Return the (X, Y) coordinate for the center point of the cell that contains the specified text.  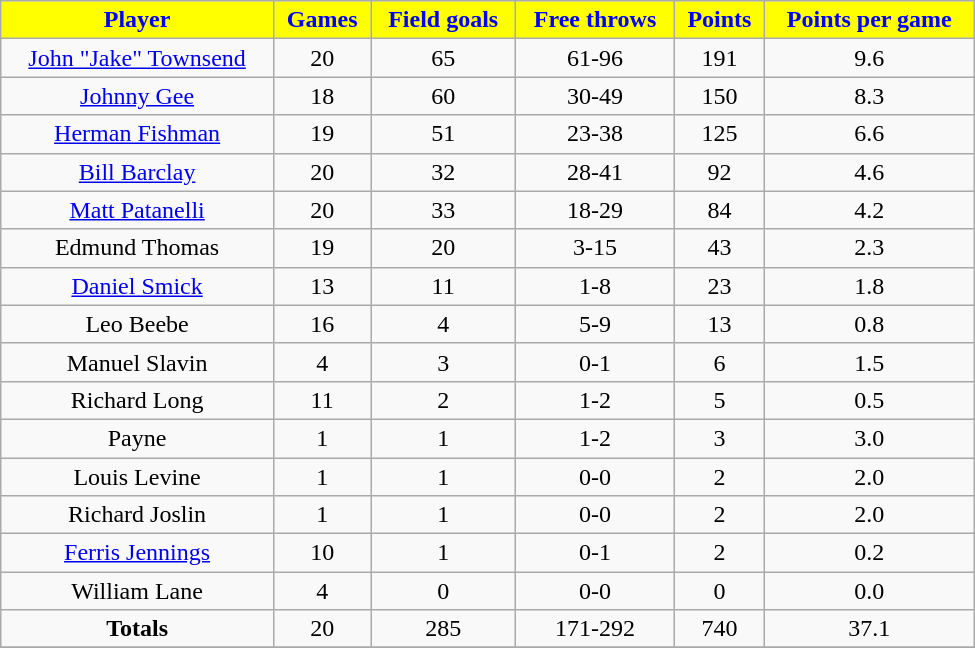
18 (322, 96)
Ferris Jennings (138, 553)
61-96 (594, 58)
1.5 (869, 362)
Points (720, 20)
43 (720, 248)
4.2 (869, 210)
Daniel Smick (138, 286)
65 (443, 58)
Richard Joslin (138, 515)
37.1 (869, 629)
Field goals (443, 20)
4.6 (869, 172)
8.3 (869, 96)
150 (720, 96)
Richard Long (138, 400)
0.2 (869, 553)
Totals (138, 629)
0.0 (869, 591)
84 (720, 210)
Free throws (594, 20)
Matt Patanelli (138, 210)
Edmund Thomas (138, 248)
9.6 (869, 58)
Herman Fishman (138, 134)
Louis Levine (138, 477)
6.6 (869, 134)
33 (443, 210)
1.8 (869, 286)
1-8 (594, 286)
740 (720, 629)
32 (443, 172)
0.8 (869, 324)
Player (138, 20)
William Lane (138, 591)
Points per game (869, 20)
23-38 (594, 134)
John "Jake" Townsend (138, 58)
3-15 (594, 248)
5 (720, 400)
Johnny Gee (138, 96)
16 (322, 324)
92 (720, 172)
18-29 (594, 210)
Manuel Slavin (138, 362)
0.5 (869, 400)
Games (322, 20)
125 (720, 134)
Bill Barclay (138, 172)
285 (443, 629)
6 (720, 362)
Payne (138, 438)
23 (720, 286)
5-9 (594, 324)
2.3 (869, 248)
60 (443, 96)
10 (322, 553)
3.0 (869, 438)
Leo Beebe (138, 324)
171-292 (594, 629)
51 (443, 134)
28-41 (594, 172)
30-49 (594, 96)
191 (720, 58)
